From the cell containing the given text, extract its center point as (x, y) coordinate. 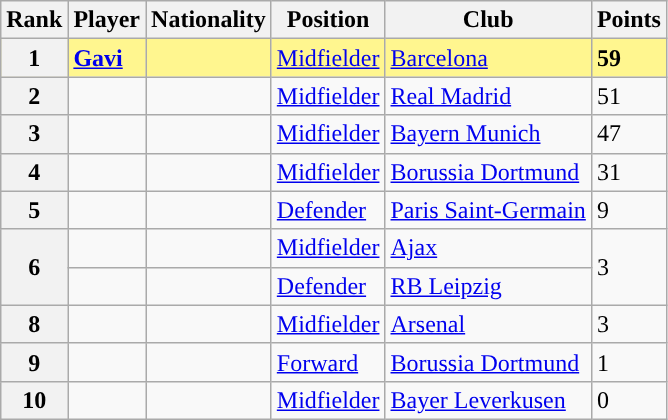
8 (34, 324)
Forward (328, 362)
Player (107, 20)
Points (628, 20)
Ajax (488, 248)
6 (34, 267)
Bayer Leverkusen (488, 400)
RB Leipzig (488, 286)
47 (628, 134)
Real Madrid (488, 96)
Club (488, 20)
Bayern Munich (488, 134)
Position (328, 20)
Paris Saint-Germain (488, 210)
10 (34, 400)
Arsenal (488, 324)
5 (34, 210)
Nationality (209, 20)
Gavi (107, 58)
51 (628, 96)
Barcelona (488, 58)
59 (628, 58)
Rank (34, 20)
4 (34, 172)
0 (628, 400)
31 (628, 172)
2 (34, 96)
